Output the [x, y] coordinate of the center of the cell containing the given text.  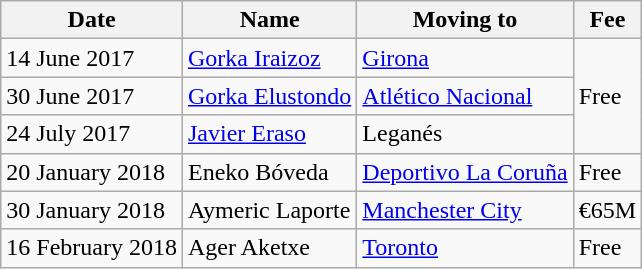
Manchester City [465, 210]
24 July 2017 [92, 134]
30 January 2018 [92, 210]
Gorka Iraizoz [269, 58]
Deportivo La Coruña [465, 172]
Aymeric Laporte [269, 210]
Leganés [465, 134]
Atlético Nacional [465, 96]
Eneko Bóveda [269, 172]
Ager Aketxe [269, 248]
16 February 2018 [92, 248]
30 June 2017 [92, 96]
Gorka Elustondo [269, 96]
Date [92, 20]
Name [269, 20]
14 June 2017 [92, 58]
20 January 2018 [92, 172]
Moving to [465, 20]
Girona [465, 58]
€65M [607, 210]
Fee [607, 20]
Javier Eraso [269, 134]
Toronto [465, 248]
